Scan for the cell matching the given text and deliver its (X, Y) coordinate at center. 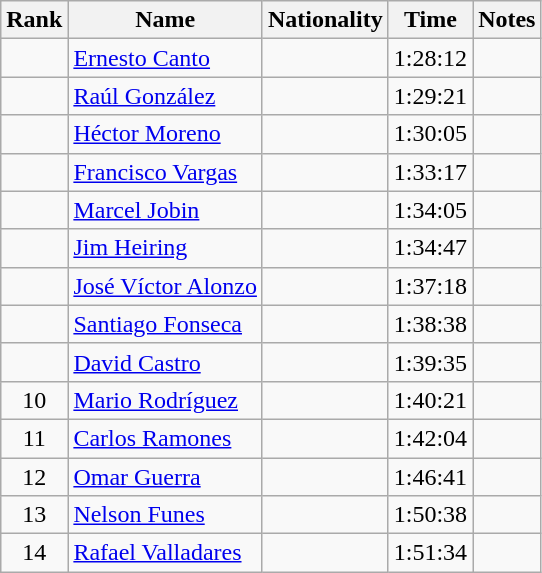
Name (166, 20)
1:37:18 (430, 286)
1:46:41 (430, 477)
Carlos Ramones (166, 438)
Notes (507, 20)
Jim Heiring (166, 248)
12 (34, 477)
Ernesto Canto (166, 58)
1:33:17 (430, 172)
Santiago Fonseca (166, 324)
1:30:05 (430, 134)
1:42:04 (430, 438)
Nelson Funes (166, 515)
Nationality (325, 20)
13 (34, 515)
11 (34, 438)
Rafael Valladares (166, 553)
Mario Rodríguez (166, 400)
1:29:21 (430, 96)
1:39:35 (430, 362)
Héctor Moreno (166, 134)
Rank (34, 20)
Raúl González (166, 96)
10 (34, 400)
1:34:47 (430, 248)
1:38:38 (430, 324)
14 (34, 553)
1:50:38 (430, 515)
David Castro (166, 362)
José Víctor Alonzo (166, 286)
1:28:12 (430, 58)
1:34:05 (430, 210)
Francisco Vargas (166, 172)
Marcel Jobin (166, 210)
Omar Guerra (166, 477)
1:51:34 (430, 553)
Time (430, 20)
1:40:21 (430, 400)
